For the text-containing cell, return its midpoint in (x, y) coordinate format. 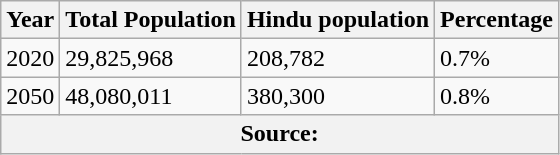
Total Population (151, 20)
208,782 (338, 58)
0.7% (497, 58)
0.8% (497, 96)
Percentage (497, 20)
Year (30, 20)
2050 (30, 96)
48,080,011 (151, 96)
29,825,968 (151, 58)
380,300 (338, 96)
2020 (30, 58)
Hindu population (338, 20)
Source: (280, 134)
